From the cell containing the given text, extract its center point as (x, y) coordinate. 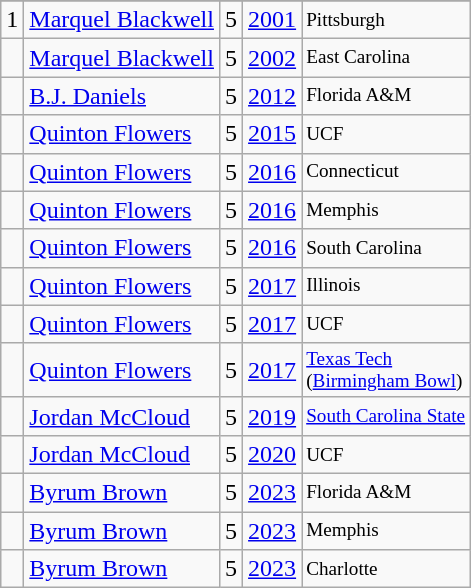
Illinois (386, 286)
1 (12, 20)
2015 (272, 134)
Texas Tech(Birmingham Bowl) (386, 370)
South Carolina (386, 248)
East Carolina (386, 58)
2019 (272, 416)
2012 (272, 96)
Charlotte (386, 569)
Pittsburgh (386, 20)
B.J. Daniels (122, 96)
South Carolina State (386, 416)
Connecticut (386, 172)
2002 (272, 58)
2020 (272, 455)
2001 (272, 20)
